Find where the given text appears and provide that cell's center as [X, Y] coordinate. 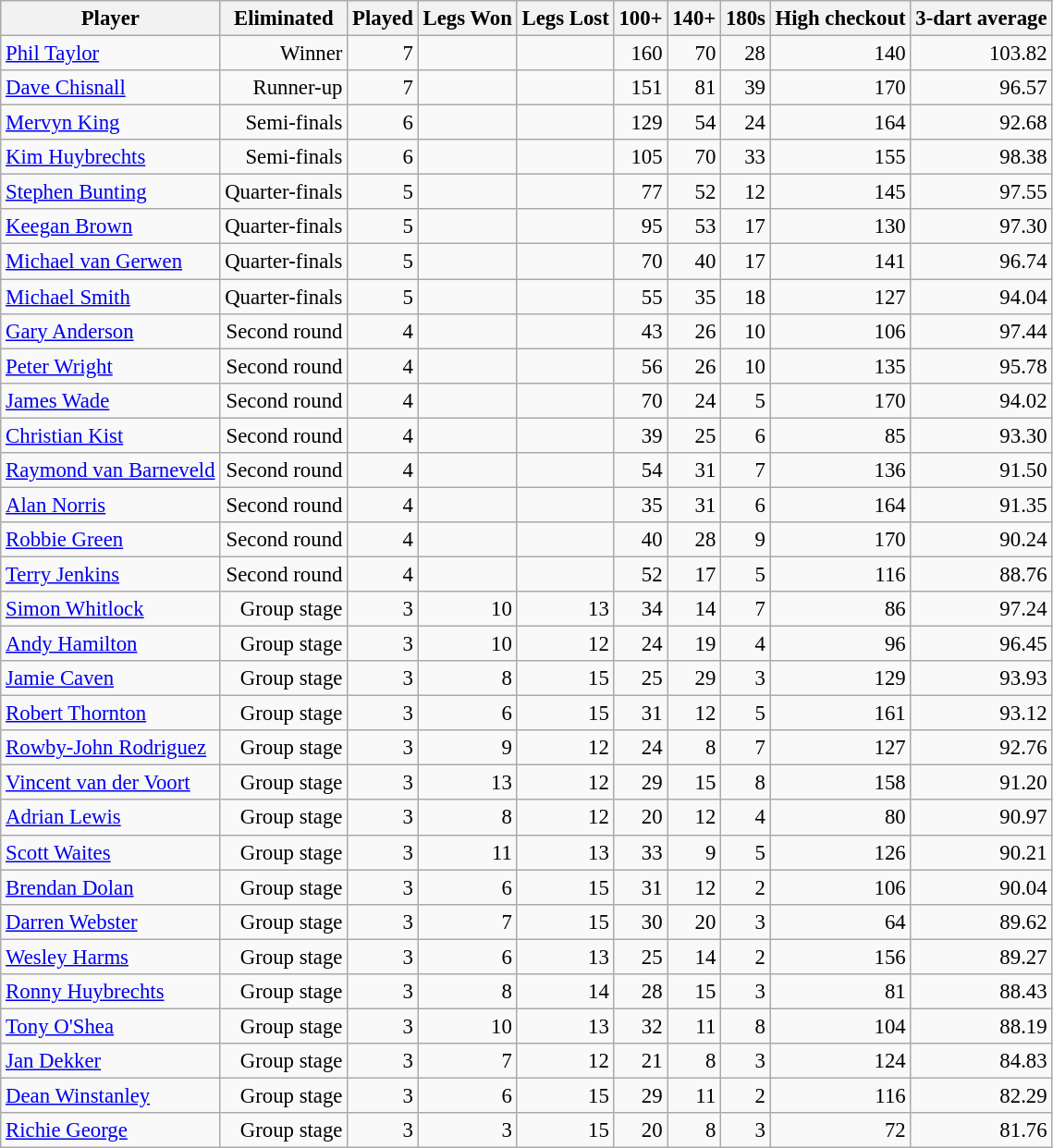
Adrian Lewis [111, 818]
34 [641, 609]
156 [840, 957]
64 [840, 922]
92.68 [982, 123]
151 [641, 88]
Vincent van der Voort [111, 783]
141 [840, 262]
100+ [641, 18]
95.78 [982, 366]
135 [840, 366]
Mervyn King [111, 123]
Dave Chisnall [111, 88]
Stephen Bunting [111, 192]
Terry Jenkins [111, 574]
91.35 [982, 505]
160 [641, 54]
80 [840, 818]
Gary Anderson [111, 331]
55 [641, 297]
90.24 [982, 540]
Kim Huybrechts [111, 157]
82.29 [982, 1095]
Keegan Brown [111, 226]
145 [840, 192]
88.76 [982, 574]
3-dart average [982, 18]
93.12 [982, 714]
88.43 [982, 992]
94.02 [982, 400]
Played [383, 18]
93.30 [982, 435]
Wesley Harms [111, 957]
Legs Lost [566, 18]
95 [641, 226]
Tony O'Shea [111, 1026]
96.45 [982, 644]
89.27 [982, 957]
90.04 [982, 887]
93.93 [982, 678]
Winner [284, 54]
Rowby-John Rodriguez [111, 748]
96 [840, 644]
56 [641, 366]
Legs Won [468, 18]
77 [641, 192]
Brendan Dolan [111, 887]
126 [840, 852]
Scott Waites [111, 852]
18 [746, 297]
161 [840, 714]
Robbie Green [111, 540]
97.44 [982, 331]
81.76 [982, 1130]
19 [694, 644]
91.50 [982, 470]
High checkout [840, 18]
Michael Smith [111, 297]
130 [840, 226]
90.97 [982, 818]
30 [641, 922]
140 [840, 54]
97.55 [982, 192]
Jan Dekker [111, 1061]
Simon Whitlock [111, 609]
96.57 [982, 88]
90.21 [982, 852]
88.19 [982, 1026]
89.62 [982, 922]
Runner-up [284, 88]
85 [840, 435]
James Wade [111, 400]
94.04 [982, 297]
97.24 [982, 609]
84.83 [982, 1061]
158 [840, 783]
180s [746, 18]
Alan Norris [111, 505]
21 [641, 1061]
Christian Kist [111, 435]
Dean Winstanley [111, 1095]
104 [840, 1026]
92.76 [982, 748]
Andy Hamilton [111, 644]
43 [641, 331]
32 [641, 1026]
97.30 [982, 226]
Phil Taylor [111, 54]
96.74 [982, 262]
91.20 [982, 783]
Ronny Huybrechts [111, 992]
Peter Wright [111, 366]
124 [840, 1061]
72 [840, 1130]
Richie George [111, 1130]
86 [840, 609]
140+ [694, 18]
Jamie Caven [111, 678]
103.82 [982, 54]
Robert Thornton [111, 714]
98.38 [982, 157]
Eliminated [284, 18]
Raymond van Barneveld [111, 470]
Player [111, 18]
53 [694, 226]
Michael van Gerwen [111, 262]
Darren Webster [111, 922]
136 [840, 470]
155 [840, 157]
105 [641, 157]
